For the text-containing cell, return its midpoint in (X, Y) coordinate format. 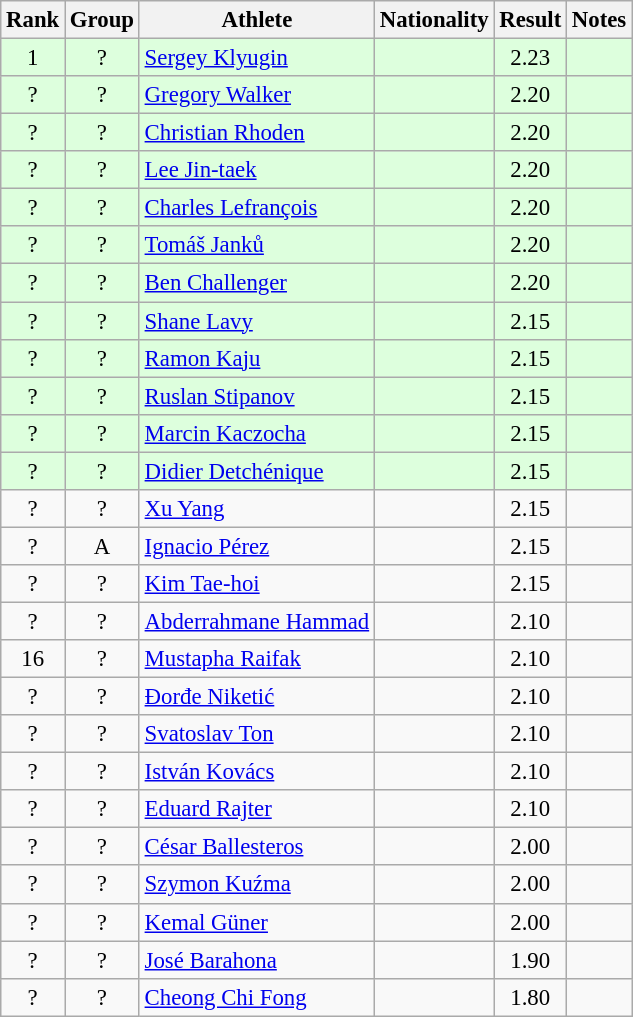
Group (102, 20)
Christian Rhoden (256, 133)
A (102, 546)
Ignacio Pérez (256, 546)
Đorđe Niketić (256, 697)
Kim Tae-hoi (256, 584)
Ramon Kaju (256, 358)
Abderrahmane Hammad (256, 621)
Athlete (256, 20)
Szymon Kuźma (256, 885)
Mustapha Raifak (256, 659)
Lee Jin-taek (256, 170)
Svatoslav Ton (256, 734)
César Ballesteros (256, 847)
Gregory Walker (256, 95)
István Kovács (256, 772)
Result (530, 20)
Marcin Kaczocha (256, 433)
Ben Challenger (256, 283)
Nationality (434, 20)
José Barahona (256, 960)
16 (33, 659)
Eduard Rajter (256, 809)
Cheong Chi Fong (256, 997)
Sergey Klyugin (256, 58)
Xu Yang (256, 509)
Shane Lavy (256, 321)
Ruslan Stipanov (256, 396)
Kemal Güner (256, 922)
Rank (33, 20)
1.80 (530, 997)
Notes (600, 20)
1.90 (530, 960)
Didier Detchénique (256, 471)
Tomáš Janků (256, 245)
2.23 (530, 58)
1 (33, 58)
Charles Lefrançois (256, 208)
